Identify which cell holds the provided text, then report its (x, y) central coordinate. 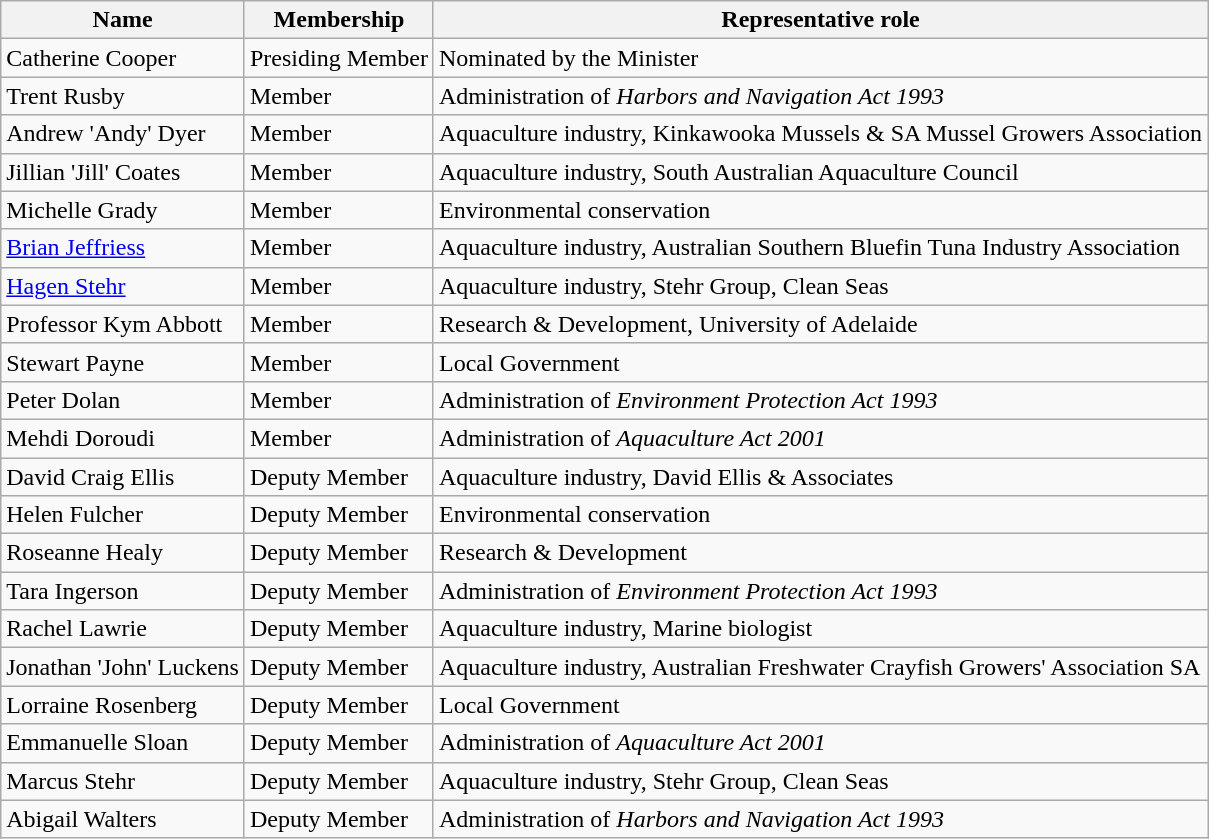
Nominated by the Minister (820, 58)
Catherine Cooper (123, 58)
Brian Jeffriess (123, 248)
Helen Fulcher (123, 515)
Aquaculture industry, Kinkawooka Mussels & SA Mussel Growers Association (820, 134)
Hagen Stehr (123, 286)
Mehdi Doroudi (123, 438)
Marcus Stehr (123, 781)
Aquaculture industry, David Ellis & Associates (820, 477)
Research & Development (820, 553)
Membership (338, 20)
Aquaculture industry, Australian Southern Bluefin Tuna Industry Association (820, 248)
David Craig Ellis (123, 477)
Rachel Lawrie (123, 629)
Jillian 'Jill' Coates (123, 172)
Michelle Grady (123, 210)
Professor Kym Abbott (123, 324)
Presiding Member (338, 58)
Representative role (820, 20)
Research & Development, University of Adelaide (820, 324)
Andrew 'Andy' Dyer (123, 134)
Aquaculture industry, Australian Freshwater Crayfish Growers' Association SA (820, 667)
Stewart Payne (123, 362)
Tara Ingerson (123, 591)
Peter Dolan (123, 400)
Roseanne Healy (123, 553)
Name (123, 20)
Jonathan 'John' Luckens (123, 667)
Lorraine Rosenberg (123, 705)
Aquaculture industry, South Australian Aquaculture Council (820, 172)
Trent Rusby (123, 96)
Abigail Walters (123, 819)
Aquaculture industry, Marine biologist (820, 629)
Emmanuelle Sloan (123, 743)
